Scan for the cell matching the given text and deliver its (X, Y) coordinate at center. 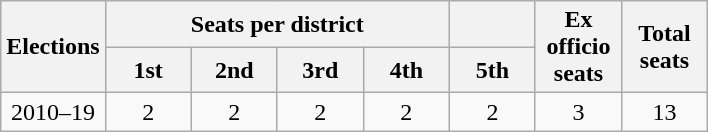
3 (578, 112)
5th (492, 70)
3rd (320, 70)
Seats per district (277, 24)
2nd (234, 70)
1st (148, 70)
Total seats (665, 47)
Ex officio seats (578, 47)
4th (406, 70)
13 (665, 112)
2010–19 (53, 112)
Elections (53, 47)
